Search for the cell housing the specified text and yield its (X, Y) center coordinate. 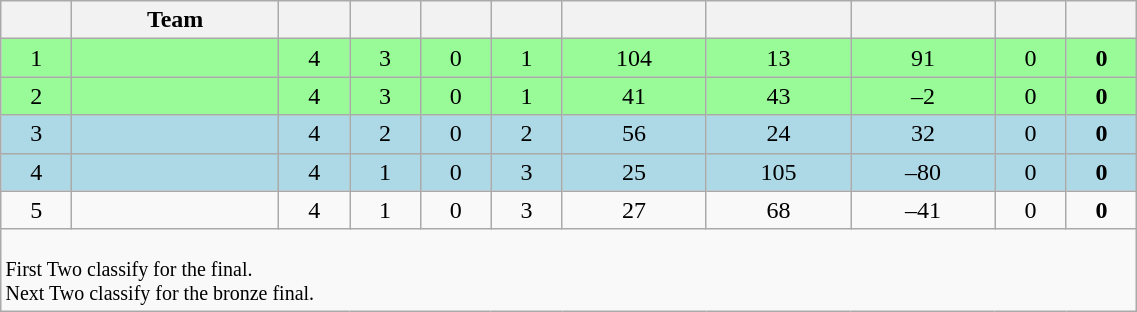
–2 (923, 96)
25 (634, 172)
41 (634, 96)
27 (634, 210)
Team (176, 20)
68 (778, 210)
91 (923, 58)
–80 (923, 172)
32 (923, 134)
56 (634, 134)
24 (778, 134)
First Two classify for the final. Next Two classify for the bronze final. (569, 270)
–41 (923, 210)
5 (36, 210)
13 (778, 58)
105 (778, 172)
104 (634, 58)
43 (778, 96)
